Return the [x, y] coordinate for the center point of the cell that contains the specified text.  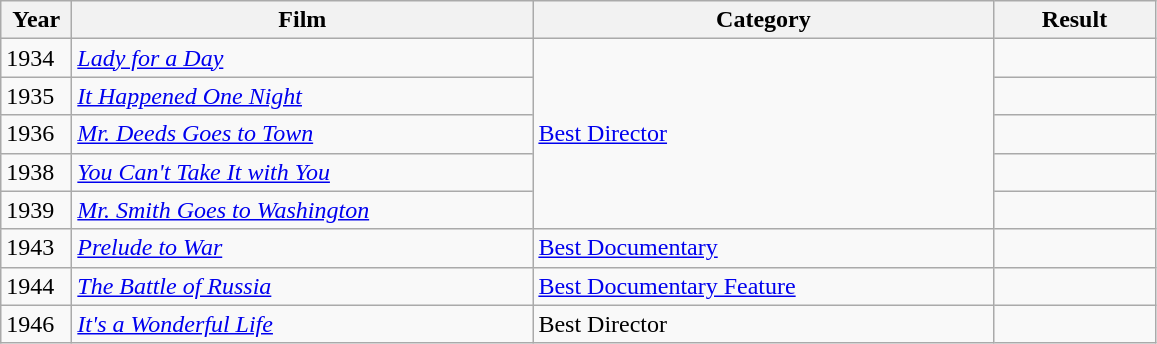
It's a Wonderful Life [302, 324]
It Happened One Night [302, 96]
Result [1074, 20]
1938 [36, 172]
Mr. Smith Goes to Washington [302, 210]
Mr. Deeds Goes to Town [302, 134]
1944 [36, 286]
Best Documentary Feature [764, 286]
The Battle of Russia [302, 286]
Prelude to War [302, 248]
1943 [36, 248]
Category [764, 20]
1936 [36, 134]
1939 [36, 210]
You Can't Take It with You [302, 172]
1934 [36, 58]
Year [36, 20]
Film [302, 20]
1935 [36, 96]
Best Documentary [764, 248]
1946 [36, 324]
Lady for a Day [302, 58]
